Provide the [X, Y] coordinate of the cell's center where the given text is located.  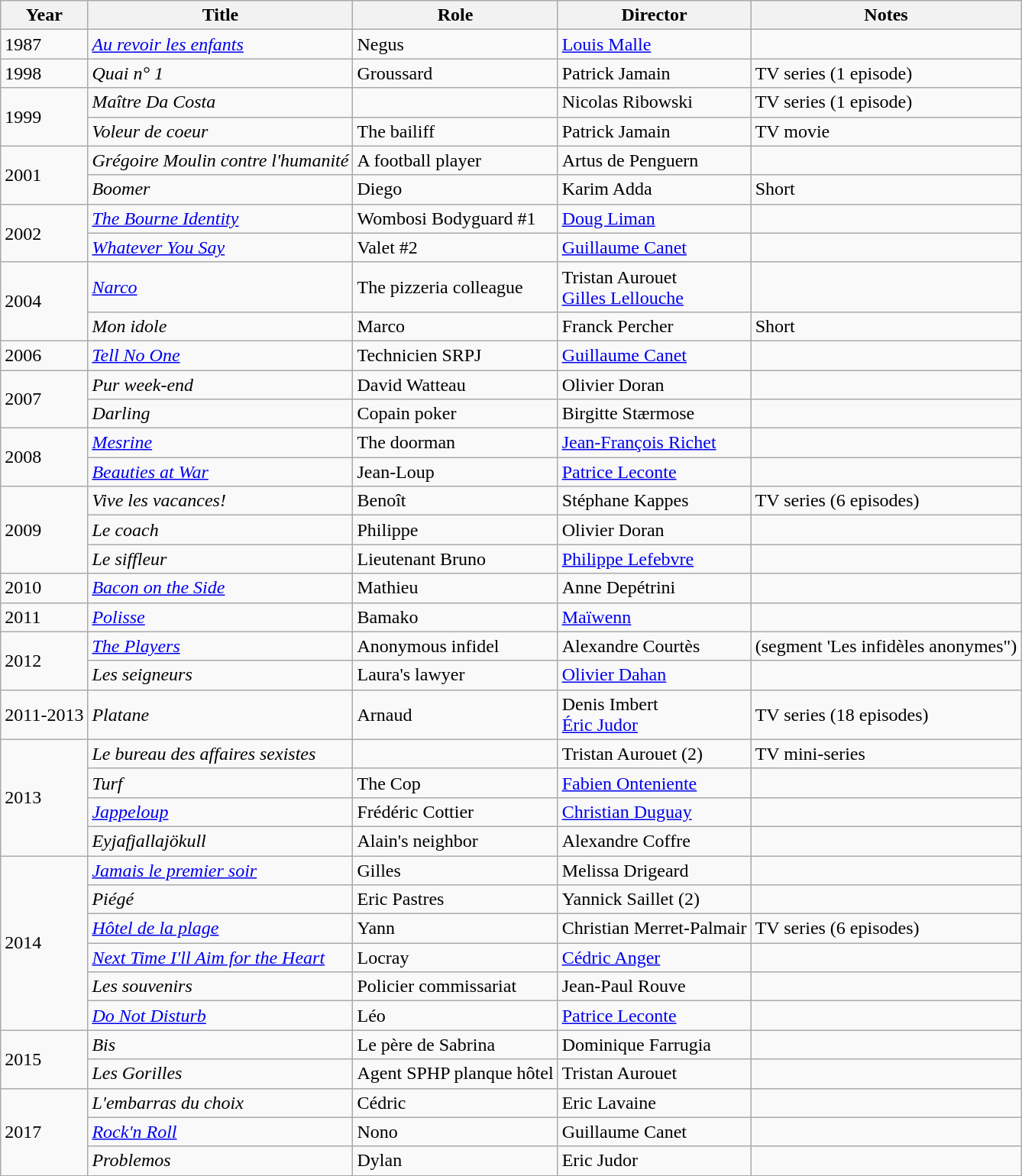
Bamako [455, 617]
Les souvenirs [220, 987]
Alain's neighbor [455, 841]
Tell No One [220, 355]
Jean-François Richet [654, 443]
Jean-Loup [455, 472]
Dylan [455, 1161]
1987 [44, 44]
Jamais le premier soir [220, 870]
Cédric [455, 1103]
Frédéric Cottier [455, 812]
Anne Depétrini [654, 588]
Eyjafjallajökull [220, 841]
Cédric Anger [654, 958]
Eric Pastres [455, 900]
Au revoir les enfants [220, 44]
Technicien SRPJ [455, 355]
2011-2013 [44, 715]
Beauties at War [220, 472]
Diego [455, 189]
L'embarras du choix [220, 1103]
Mesrine [220, 443]
Melissa Drigeard [654, 870]
Voleur de coeur [220, 131]
Director [654, 15]
Do Not Disturb [220, 1016]
Stéphane Kappes [654, 501]
2010 [44, 588]
A football player [455, 160]
Arnaud [455, 715]
Notes [886, 15]
2007 [44, 399]
Gilles [455, 870]
Mathieu [455, 588]
Alexandre Coffre [654, 841]
Christian Duguay [654, 812]
Nicolas Ribowski [654, 102]
Yann [455, 929]
2017 [44, 1132]
2014 [44, 942]
Maître Da Costa [220, 102]
Rock'n Roll [220, 1132]
Turf [220, 783]
Benoît [455, 501]
Denis ImbertÉric Judor [654, 715]
Wombosi Bodyguard #1 [455, 218]
The bailiff [455, 131]
Locray [455, 958]
TV series (18 episodes) [886, 715]
Eric Judor [654, 1161]
Alexandre Courtès [654, 646]
Le père de Sabrina [455, 1045]
Jean-Paul Rouve [654, 987]
2006 [44, 355]
Next Time I'll Aim for the Heart [220, 958]
Bacon on the Side [220, 588]
1999 [44, 117]
The doorman [455, 443]
Doug Liman [654, 218]
Agent SPHP planque hôtel [455, 1074]
TV movie [886, 131]
Léo [455, 1016]
Copain poker [455, 414]
Dominique Farrugia [654, 1045]
Piégé [220, 900]
Fabien Onteniente [654, 783]
Tristan Aurouet (2) [654, 754]
Bis [220, 1045]
Franck Percher [654, 326]
Marco [455, 326]
Karim Adda [654, 189]
Lieutenant Bruno [455, 559]
Christian Merret-Palmair [654, 929]
Tristan Aurouet [654, 1074]
Vive les vacances! [220, 501]
Jappeloup [220, 812]
Les Gorilles [220, 1074]
The Cop [455, 783]
(segment 'Les infidèles anonymes") [886, 646]
Nono [455, 1132]
2011 [44, 617]
Birgitte Stærmose [654, 414]
Year [44, 15]
2015 [44, 1059]
Platane [220, 715]
The Bourne Identity [220, 218]
Darling [220, 414]
2001 [44, 175]
Olivier Dahan [654, 675]
Title [220, 15]
Philippe Lefebvre [654, 559]
Les seigneurs [220, 675]
2012 [44, 661]
Philippe [455, 530]
David Watteau [455, 384]
The Players [220, 646]
The pizzeria colleague [455, 287]
Role [455, 15]
Valet #2 [455, 247]
Anonymous infidel [455, 646]
Whatever You Say [220, 247]
Tristan AurouetGilles Lellouche [654, 287]
2009 [44, 530]
Quai n° 1 [220, 73]
Mon idole [220, 326]
2008 [44, 457]
Grégoire Moulin contre l'humanité [220, 160]
Narco [220, 287]
Hôtel de la plage [220, 929]
Pur week-end [220, 384]
Laura's lawyer [455, 675]
Maïwenn [654, 617]
TV mini-series [886, 754]
Yannick Saillet (2) [654, 900]
Polisse [220, 617]
Le siffleur [220, 559]
2002 [44, 233]
Boomer [220, 189]
Groussard [455, 73]
Policier commissariat [455, 987]
2013 [44, 797]
Negus [455, 44]
Problemos [220, 1161]
Le bureau des affaires sexistes [220, 754]
Eric Lavaine [654, 1103]
Artus de Penguern [654, 160]
Le coach [220, 530]
2004 [44, 301]
1998 [44, 73]
Louis Malle [654, 44]
